Find where the given text appears and provide that cell's center as [X, Y] coordinate. 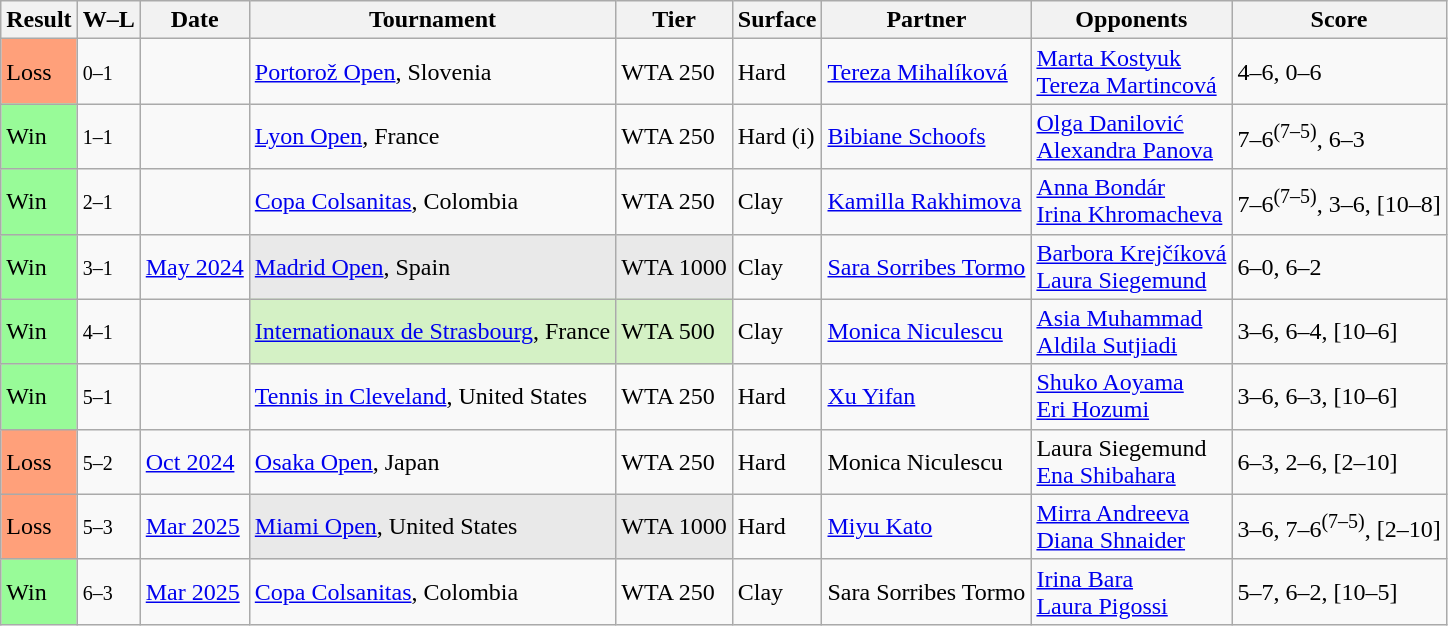
Oct 2024 [194, 462]
Miami Open, United States [432, 526]
Partner [926, 20]
Barbora Krejčíková Laura Siegemund [1132, 266]
Bibiane Schoofs [926, 136]
7–6(7–5), 6–3 [1339, 136]
Laura Siegemund Ena Shibahara [1132, 462]
7–6(7–5), 3–6, [10–8] [1339, 202]
Xu Yifan [926, 396]
Anna Bondár Irina Khromacheva [1132, 202]
Olga Danilović Alexandra Panova [1132, 136]
4–6, 0–6 [1339, 72]
Irina Bara Laura Pigossi [1132, 592]
2–1 [108, 202]
May 2024 [194, 266]
6–3 [108, 592]
Hard (i) [777, 136]
Score [1339, 20]
Tereza Mihalíková [926, 72]
Marta Kostyuk Tereza Martincová [1132, 72]
5–2 [108, 462]
Asia Muhammad Aldila Sutjiadi [1132, 332]
5–3 [108, 526]
3–6, 6–3, [10–6] [1339, 396]
5–1 [108, 396]
Madrid Open, Spain [432, 266]
Tennis in Cleveland, United States [432, 396]
WTA 500 [674, 332]
Portorož Open, Slovenia [432, 72]
4–1 [108, 332]
Opponents [1132, 20]
Tournament [432, 20]
Lyon Open, France [432, 136]
5–7, 6–2, [10–5] [1339, 592]
Miyu Kato [926, 526]
0–1 [108, 72]
Result [39, 20]
Internationaux de Strasbourg, France [432, 332]
3–1 [108, 266]
Date [194, 20]
Kamilla Rakhimova [926, 202]
Mirra Andreeva Diana Shnaider [1132, 526]
3–6, 7–6(7–5), [2–10] [1339, 526]
6–3, 2–6, [2–10] [1339, 462]
6–0, 6–2 [1339, 266]
Tier [674, 20]
Surface [777, 20]
1–1 [108, 136]
3–6, 6–4, [10–6] [1339, 332]
W–L [108, 20]
Osaka Open, Japan [432, 462]
Shuko Aoyama Eri Hozumi [1132, 396]
